Capture the cell that displays the provided text and extract its (x, y) central coordinate. 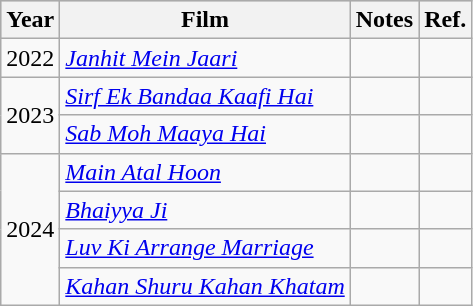
Sirf Ek Bandaa Kaafi Hai (205, 96)
2022 (30, 58)
Notes (384, 20)
2024 (30, 229)
Main Atal Hoon (205, 172)
Film (205, 20)
Bhaiyya Ji (205, 210)
Luv Ki Arrange Marriage (205, 248)
Kahan Shuru Kahan Khatam (205, 286)
Janhit Mein Jaari (205, 58)
2023 (30, 115)
Year (30, 20)
Sab Moh Maaya Hai (205, 134)
Ref. (446, 20)
